Provide the (x, y) coordinate of the cell's center where the given text is located.  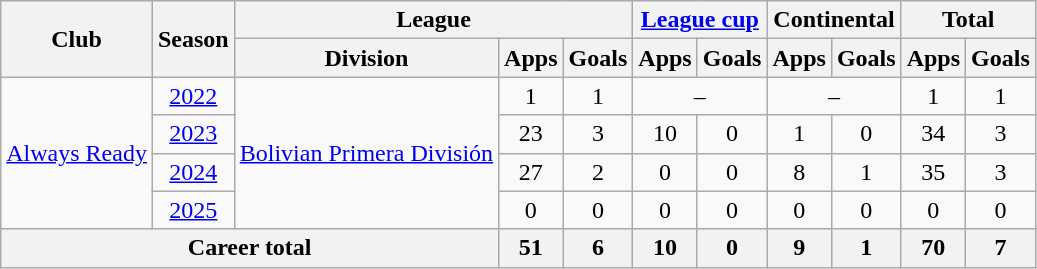
9 (799, 248)
70 (933, 248)
Career total (250, 248)
23 (531, 134)
35 (933, 172)
Club (77, 39)
Bolivian Primera División (366, 153)
2 (598, 172)
51 (531, 248)
27 (531, 172)
League (434, 20)
League cup (700, 20)
7 (1001, 248)
Season (193, 39)
Always Ready (77, 153)
2023 (193, 134)
2025 (193, 210)
8 (799, 172)
2022 (193, 96)
Division (366, 58)
2024 (193, 172)
6 (598, 248)
34 (933, 134)
Total (968, 20)
Continental (834, 20)
